Pinpoint the cell where the given text exists, returning its (X, Y) midpoint coordinate. 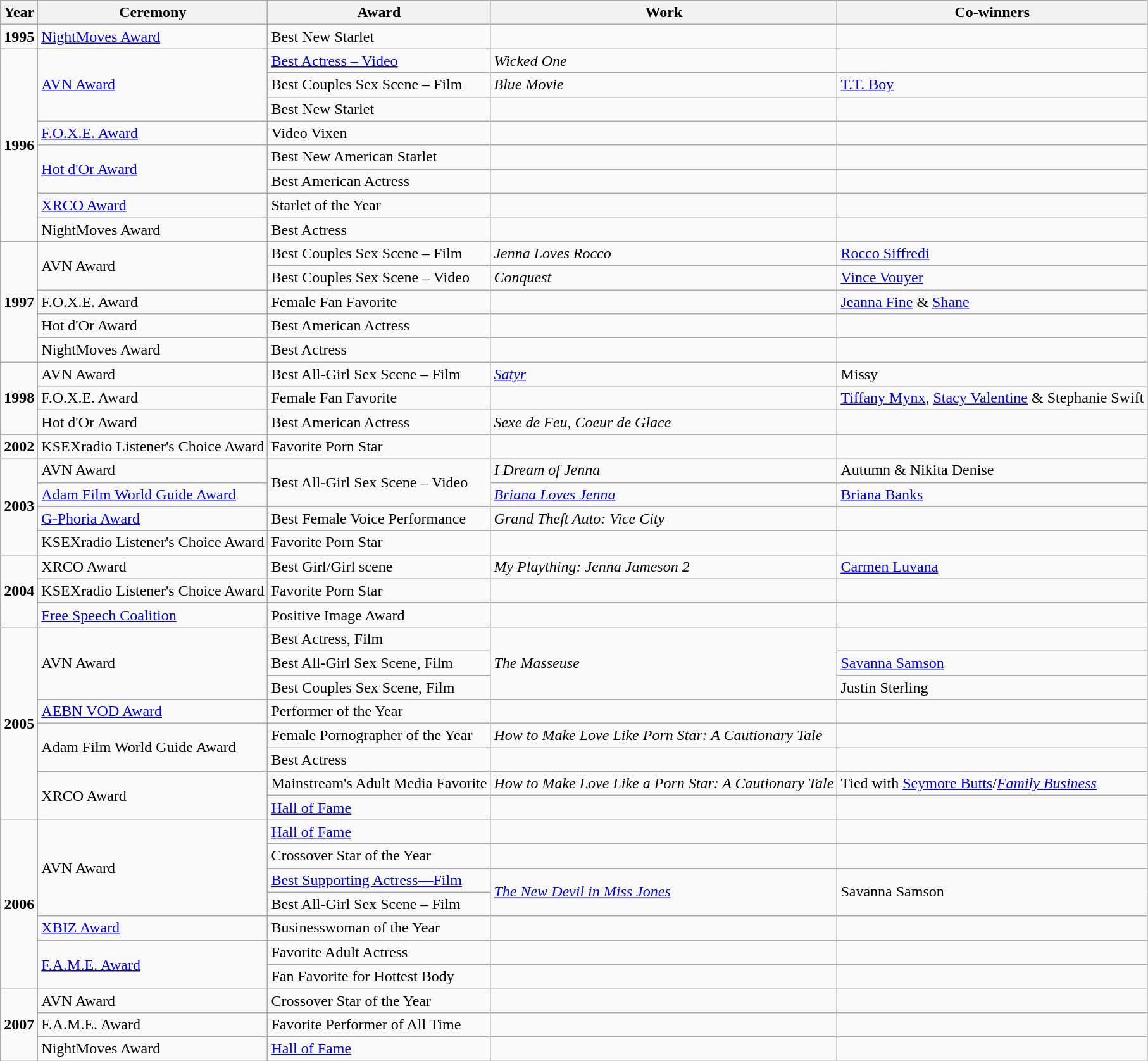
1996 (19, 145)
The Masseuse (664, 663)
2004 (19, 591)
Missy (992, 374)
Best All-Girl Sex Scene, Film (379, 663)
1995 (19, 37)
AEBN VOD Award (153, 712)
Wicked One (664, 61)
T.T. Boy (992, 85)
Satyr (664, 374)
Best Couples Sex Scene – Video (379, 277)
Tied with Seymore Butts/Family Business (992, 784)
Free Speech Coalition (153, 615)
Best Supporting Actress—Film (379, 880)
Best Actress, Film (379, 639)
2006 (19, 904)
Best Female Voice Performance (379, 518)
Businesswoman of the Year (379, 928)
Briana Banks (992, 494)
Grand Theft Auto: Vice City (664, 518)
Best Actress – Video (379, 61)
The New Devil in Miss Jones (664, 892)
2002 (19, 446)
Carmen Luvana (992, 567)
Best New American Starlet (379, 157)
Tiffany Mynx, Stacy Valentine & Stephanie Swift (992, 398)
Mainstream's Adult Media Favorite (379, 784)
G-Phoria Award (153, 518)
Award (379, 13)
How to Make Love Like a Porn Star: A Cautionary Tale (664, 784)
1998 (19, 398)
Video Vixen (379, 133)
Best Girl/Girl scene (379, 567)
Sexe de Feu, Coeur de Glace (664, 422)
Positive Image Award (379, 615)
2005 (19, 723)
Rocco Siffredi (992, 253)
I Dream of Jenna (664, 470)
Starlet of the Year (379, 205)
Conquest (664, 277)
Best Couples Sex Scene, Film (379, 687)
How to Make Love Like Porn Star: A Cautionary Tale (664, 736)
Year (19, 13)
Favorite Performer of All Time (379, 1024)
Work (664, 13)
Briana Loves Jenna (664, 494)
Jenna Loves Rocco (664, 253)
1997 (19, 301)
Best All-Girl Sex Scene – Video (379, 482)
Fan Favorite for Hottest Body (379, 976)
Favorite Adult Actress (379, 952)
2007 (19, 1024)
Performer of the Year (379, 712)
Vince Vouyer (992, 277)
Co-winners (992, 13)
Ceremony (153, 13)
My Plaything: Jenna Jameson 2 (664, 567)
XBIZ Award (153, 928)
Justin Sterling (992, 687)
2003 (19, 506)
Jeanna Fine & Shane (992, 302)
Blue Movie (664, 85)
Female Pornographer of the Year (379, 736)
Autumn & Nikita Denise (992, 470)
